For the text-containing cell, return its midpoint in [x, y] coordinate format. 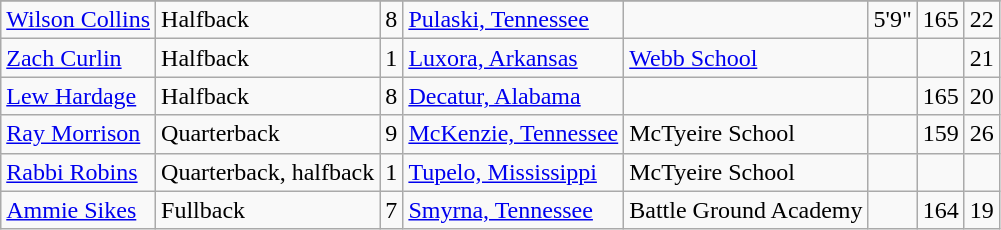
Zach Curlin [78, 58]
159 [940, 134]
Decatur, Alabama [514, 96]
Wilson Collins [78, 20]
19 [982, 210]
164 [940, 210]
5'9" [892, 20]
Rabbi Robins [78, 172]
Tupelo, Mississippi [514, 172]
20 [982, 96]
Luxora, Arkansas [514, 58]
Lew Hardage [78, 96]
Webb School [746, 58]
Quarterback [268, 134]
Fullback [268, 210]
Battle Ground Academy [746, 210]
22 [982, 20]
9 [392, 134]
26 [982, 134]
McKenzie, Tennessee [514, 134]
21 [982, 58]
Quarterback, halfback [268, 172]
Smyrna, Tennessee [514, 210]
Ray Morrison [78, 134]
Pulaski, Tennessee [514, 20]
Ammie Sikes [78, 210]
7 [392, 210]
